Output the (x, y) coordinate of the center of the cell containing the given text.  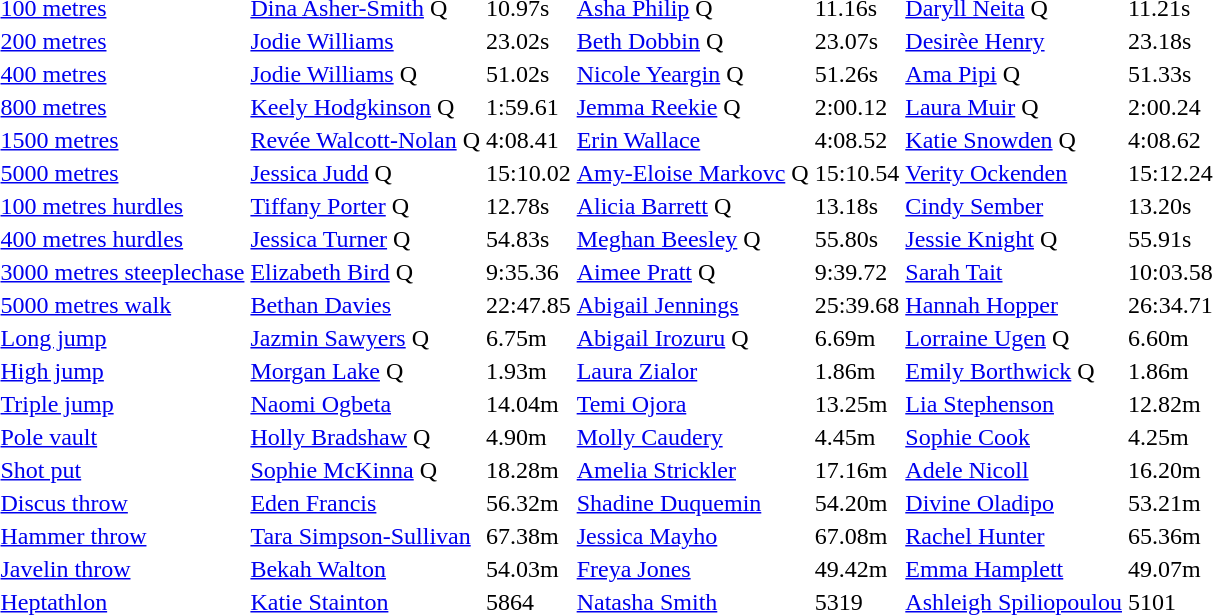
9:39.72 (857, 272)
Sarah Tait (1014, 272)
Abigail Irozuru Q (692, 338)
Alicia Barrett Q (692, 206)
1.93m (528, 371)
1:59.61 (528, 107)
15:10.54 (857, 173)
15:10.02 (528, 173)
Meghan Beesley Q (692, 239)
54.83s (528, 239)
14.04m (528, 404)
Bethan Davies (366, 305)
Eden Francis (366, 503)
Freya Jones (692, 569)
4:08.41 (528, 140)
Rachel Hunter (1014, 536)
25:39.68 (857, 305)
Tara Simpson-Sullivan (366, 536)
6.69m (857, 338)
Revée Walcott-Nolan Q (366, 140)
4.45m (857, 437)
Cindy Sember (1014, 206)
17.16m (857, 470)
4:08.52 (857, 140)
13.25m (857, 404)
4.90m (528, 437)
51.26s (857, 74)
Emma Hamplett (1014, 569)
49.42m (857, 569)
Jessica Mayho (692, 536)
Jessica Judd Q (366, 173)
Abigail Jennings (692, 305)
Temi Ojora (692, 404)
Jessie Knight Q (1014, 239)
Divine Oladipo (1014, 503)
Laura Muir Q (1014, 107)
Molly Caudery (692, 437)
2:00.12 (857, 107)
Ama Pipi Q (1014, 74)
Jemma Reekie Q (692, 107)
67.08m (857, 536)
Desirèe Henry (1014, 41)
Jessica Turner Q (366, 239)
Emily Borthwick Q (1014, 371)
Amy-Eloise Markovc Q (692, 173)
Morgan Lake Q (366, 371)
54.20m (857, 503)
67.38m (528, 536)
Adele Nicoll (1014, 470)
Holly Bradshaw Q (366, 437)
Erin Wallace (692, 140)
Bekah Walton (366, 569)
23.02s (528, 41)
Lorraine Ugen Q (1014, 338)
Jodie Williams (366, 41)
Jazmin Sawyers Q (366, 338)
54.03m (528, 569)
Verity Ockenden (1014, 173)
Nicole Yeargin Q (692, 74)
Amelia Strickler (692, 470)
Aimee Pratt Q (692, 272)
Jodie Williams Q (366, 74)
6.75m (528, 338)
Katie Snowden Q (1014, 140)
13.18s (857, 206)
18.28m (528, 470)
Sophie McKinna Q (366, 470)
Elizabeth Bird Q (366, 272)
Lia Stephenson (1014, 404)
9:35.36 (528, 272)
Sophie Cook (1014, 437)
Tiffany Porter Q (366, 206)
22:47.85 (528, 305)
Laura Zialor (692, 371)
55.80s (857, 239)
56.32m (528, 503)
12.78s (528, 206)
23.07s (857, 41)
51.02s (528, 74)
Shadine Duquemin (692, 503)
Beth Dobbin Q (692, 41)
Hannah Hopper (1014, 305)
1.86m (857, 371)
Naomi Ogbeta (366, 404)
Keely Hodgkinson Q (366, 107)
